For the text-containing cell, return its midpoint in (x, y) coordinate format. 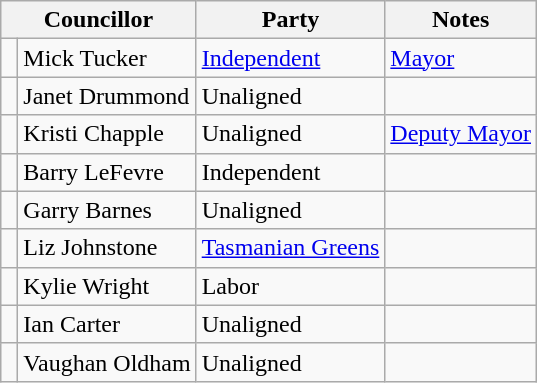
Tasmanian Greens (290, 248)
Councillor (98, 20)
Party (290, 20)
Notes (461, 20)
Vaughan Oldham (107, 362)
Janet Drummond (107, 96)
Labor (290, 286)
Mayor (461, 58)
Liz Johnstone (107, 248)
Mick Tucker (107, 58)
Ian Carter (107, 324)
Kristi Chapple (107, 134)
Kylie Wright (107, 286)
Barry LeFevre (107, 172)
Deputy Mayor (461, 134)
Garry Barnes (107, 210)
